Output the (X, Y) coordinate of the center of the cell containing the given text.  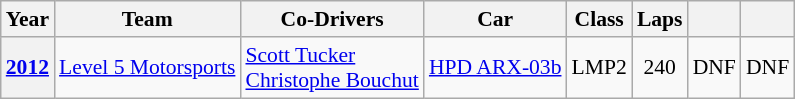
Team (147, 19)
Scott Tucker Christophe Bouchut (332, 68)
HPD ARX-03b (496, 68)
Level 5 Motorsports (147, 68)
Laps (660, 19)
Year (28, 19)
Class (600, 19)
Co-Drivers (332, 19)
Car (496, 19)
LMP2 (600, 68)
240 (660, 68)
2012 (28, 68)
